Return the (x, y) coordinate for the center point of the cell that contains the specified text.  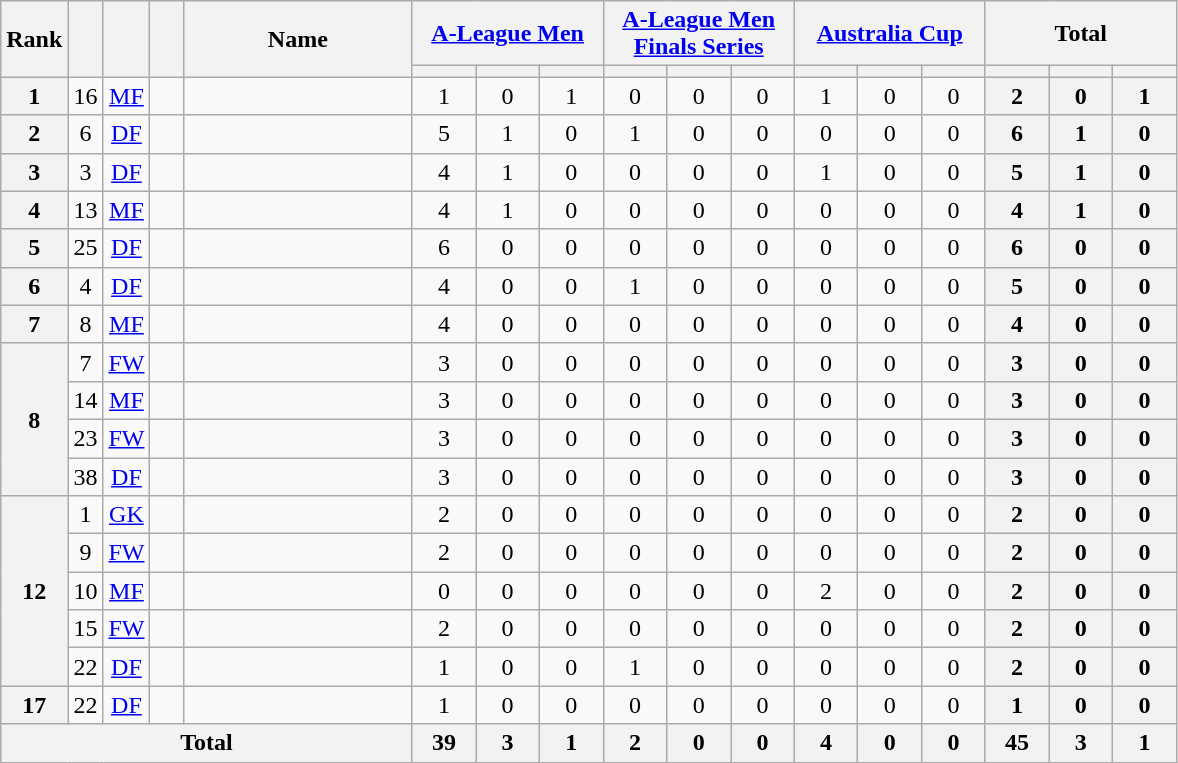
45 (1017, 743)
Australia Cup (890, 34)
14 (86, 400)
23 (86, 438)
12 (34, 591)
Rank (34, 39)
13 (86, 210)
16 (86, 96)
GK (126, 515)
25 (86, 248)
39 (444, 743)
10 (86, 591)
Name (298, 39)
17 (34, 705)
A-League Men Finals Series (698, 34)
15 (86, 629)
38 (86, 477)
A-League Men (508, 34)
9 (86, 553)
